Capture the cell that displays the provided text and extract its [X, Y] central coordinate. 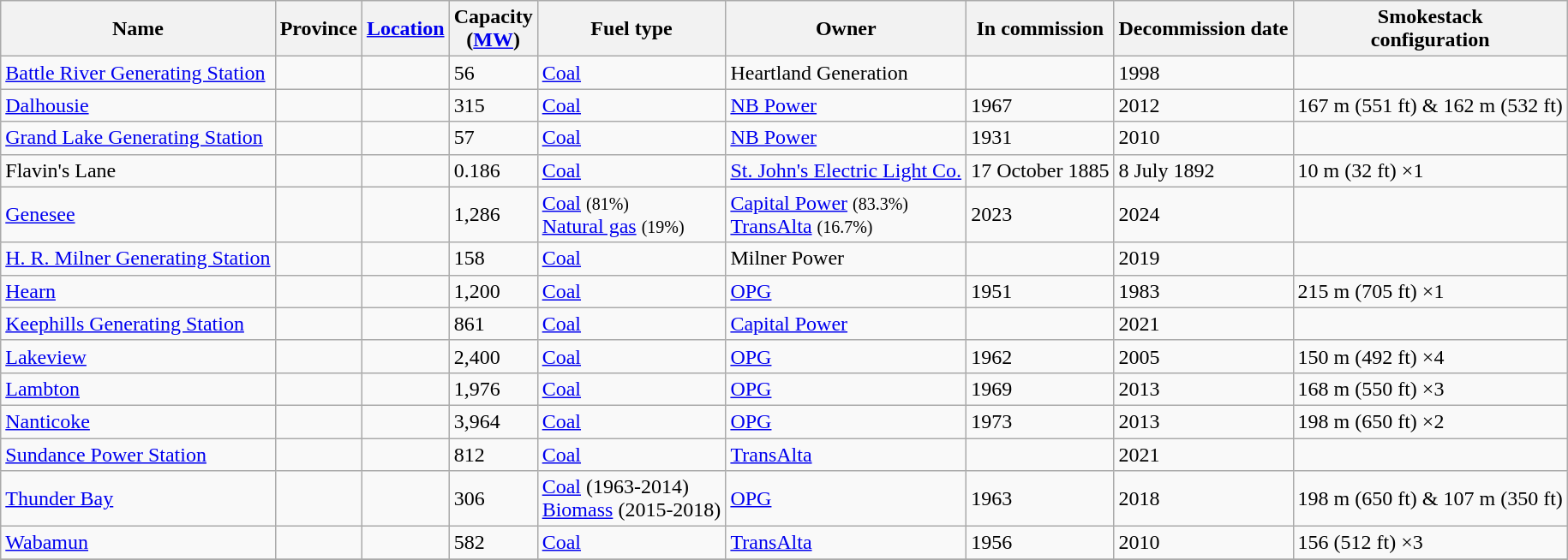
Decommission date [1203, 29]
57 [494, 138]
Capital Power (83.3%)TransAlta (16.7%) [847, 214]
1973 [1040, 421]
Lambton [138, 389]
3,964 [494, 421]
Milner Power [847, 259]
Wabamun [138, 543]
Grand Lake Generating Station [138, 138]
306 [494, 498]
582 [494, 543]
Coal (81%)Natural gas (19%) [631, 214]
8 July 1892 [1203, 170]
In commission [1040, 29]
Province [319, 29]
St. John's Electric Light Co. [847, 170]
168 m (550 ft) ×3 [1430, 389]
Lakeview [138, 356]
2005 [1203, 356]
Keephills Generating Station [138, 324]
Owner [847, 29]
1998 [1203, 73]
1969 [1040, 389]
1962 [1040, 356]
215 m (705 ft) ×1 [1430, 291]
167 m (551 ft) & 162 m (532 ft) [1430, 105]
1951 [1040, 291]
Nanticoke [138, 421]
0.186 [494, 170]
56 [494, 73]
156 (512 ft) ×3 [1430, 543]
198 m (650 ft) ×2 [1430, 421]
158 [494, 259]
Battle River Generating Station [138, 73]
812 [494, 455]
Hearn [138, 291]
2018 [1203, 498]
Genesee [138, 214]
Heartland Generation [847, 73]
1,286 [494, 214]
H. R. Milner Generating Station [138, 259]
Name [138, 29]
1956 [1040, 543]
Coal (1963-2014)Biomass (2015-2018) [631, 498]
1931 [1040, 138]
2019 [1203, 259]
1967 [1040, 105]
1983 [1203, 291]
17 October 1885 [1040, 170]
1963 [1040, 498]
Sundance Power Station [138, 455]
Capacity(MW) [494, 29]
150 m (492 ft) ×4 [1430, 356]
2012 [1203, 105]
Flavin's Lane [138, 170]
1,200 [494, 291]
Fuel type [631, 29]
Capital Power [847, 324]
315 [494, 105]
2,400 [494, 356]
2024 [1203, 214]
2023 [1040, 214]
Dalhousie [138, 105]
861 [494, 324]
Location [405, 29]
10 m (32 ft) ×1 [1430, 170]
1,976 [494, 389]
Smokestackconfiguration [1430, 29]
Thunder Bay [138, 498]
198 m (650 ft) & 107 m (350 ft) [1430, 498]
